Extract the (X, Y) coordinate from the center of the cell holding the provided text.  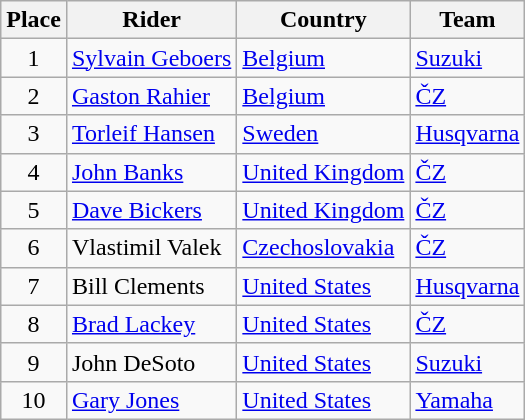
Yamaha (468, 400)
7 (34, 286)
2 (34, 96)
Czechoslovakia (324, 248)
6 (34, 248)
John DeSoto (151, 362)
Sweden (324, 134)
Vlastimil Valek (151, 248)
Team (468, 20)
Brad Lackey (151, 324)
1 (34, 58)
Bill Clements (151, 286)
Torleif Hansen (151, 134)
Dave Bickers (151, 210)
3 (34, 134)
Gaston Rahier (151, 96)
Place (34, 20)
8 (34, 324)
Sylvain Geboers (151, 58)
John Banks (151, 172)
Country (324, 20)
10 (34, 400)
Gary Jones (151, 400)
4 (34, 172)
Rider (151, 20)
5 (34, 210)
9 (34, 362)
